Determine the [X, Y] coordinate at the center of the cell enclosing the given text.  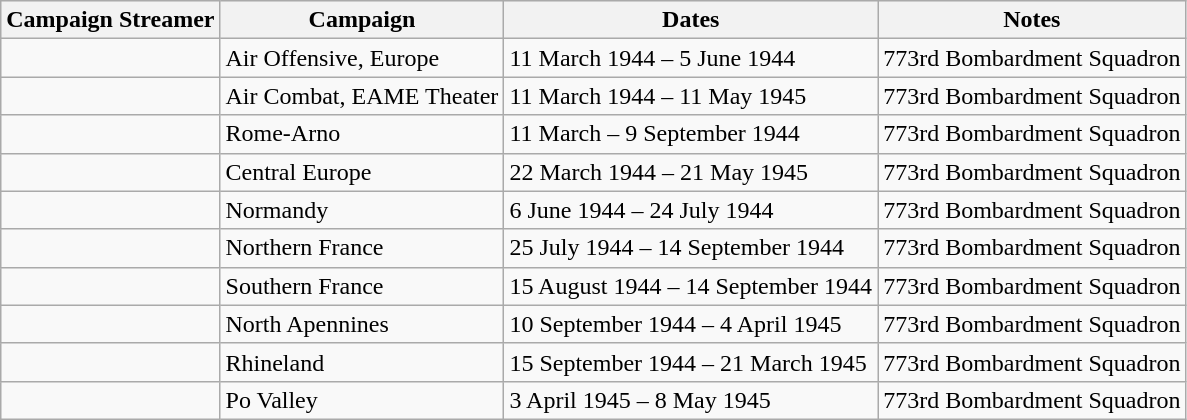
10 September 1944 – 4 April 1945 [691, 324]
Rhineland [362, 362]
Normandy [362, 210]
Air Offensive, Europe [362, 58]
15 August 1944 – 14 September 1944 [691, 286]
Po Valley [362, 400]
11 March 1944 – 5 June 1944 [691, 58]
25 July 1944 – 14 September 1944 [691, 248]
Notes [1032, 20]
6 June 1944 – 24 July 1944 [691, 210]
11 March 1944 – 11 May 1945 [691, 96]
3 April 1945 – 8 May 1945 [691, 400]
22 March 1944 – 21 May 1945 [691, 172]
Southern France [362, 286]
Campaign [362, 20]
Northern France [362, 248]
15 September 1944 – 21 March 1945 [691, 362]
Rome-Arno [362, 134]
Central Europe [362, 172]
Air Combat, EAME Theater [362, 96]
North Apennines [362, 324]
Campaign Streamer [110, 20]
Dates [691, 20]
11 March – 9 September 1944 [691, 134]
